Search for the cell housing the specified text and yield its (X, Y) center coordinate. 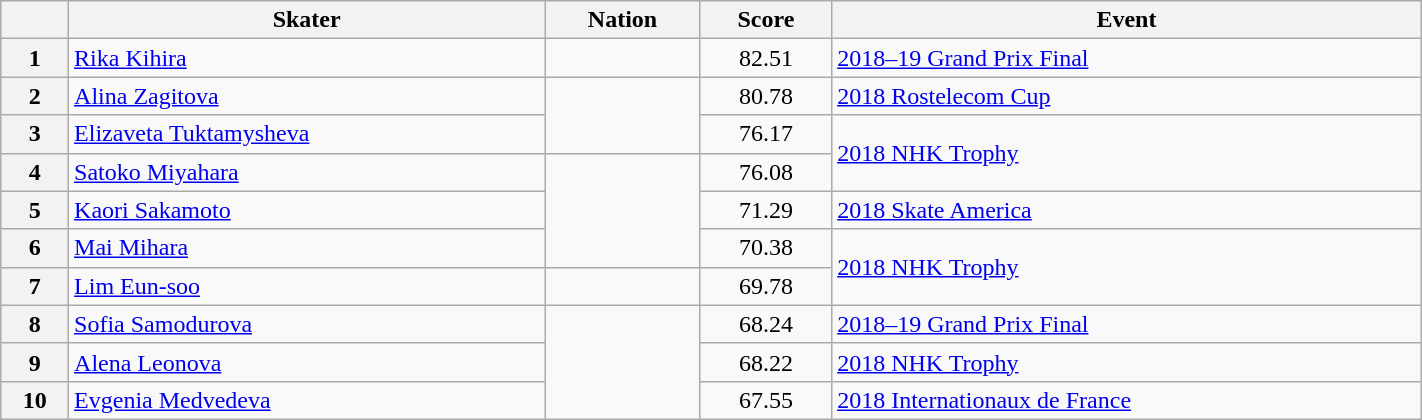
80.78 (766, 96)
Kaori Sakamoto (307, 210)
2018 Rostelecom Cup (1127, 96)
68.24 (766, 324)
6 (35, 248)
2018 Skate America (1127, 210)
3 (35, 134)
2 (35, 96)
10 (35, 400)
70.38 (766, 248)
Nation (622, 20)
68.22 (766, 362)
Lim Eun-soo (307, 286)
9 (35, 362)
Rika Kihira (307, 58)
7 (35, 286)
67.55 (766, 400)
Evgenia Medvedeva (307, 400)
Elizaveta Tuktamysheva (307, 134)
Sofia Samodurova (307, 324)
Satoko Miyahara (307, 172)
8 (35, 324)
4 (35, 172)
71.29 (766, 210)
Skater (307, 20)
Alina Zagitova (307, 96)
Score (766, 20)
Event (1127, 20)
Alena Leonova (307, 362)
76.08 (766, 172)
Mai Mihara (307, 248)
2018 Internationaux de France (1127, 400)
1 (35, 58)
69.78 (766, 286)
76.17 (766, 134)
82.51 (766, 58)
5 (35, 210)
